From the cell containing the given text, extract its center point as (X, Y) coordinate. 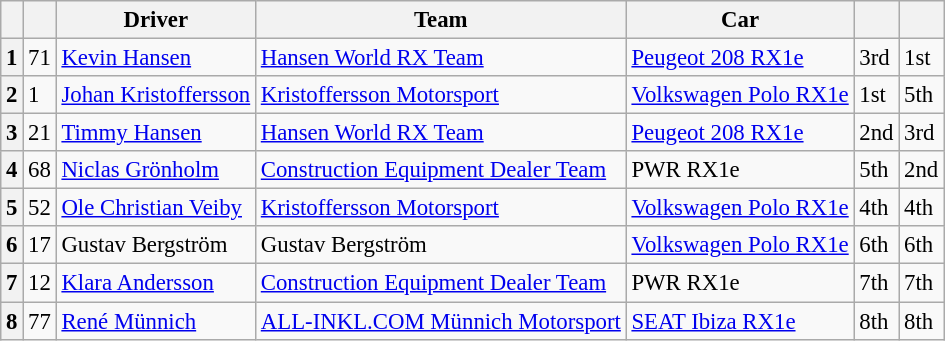
Niclas Grönholm (156, 170)
Klara Andersson (156, 283)
71 (40, 58)
77 (40, 321)
Driver (156, 20)
3 (12, 133)
Timmy Hansen (156, 133)
6 (12, 245)
7 (12, 283)
12 (40, 283)
Team (440, 20)
René Münnich (156, 321)
52 (40, 208)
SEAT Ibiza RX1e (740, 321)
Kevin Hansen (156, 58)
Car (740, 20)
17 (40, 245)
68 (40, 170)
5 (12, 208)
4 (12, 170)
Ole Christian Veiby (156, 208)
21 (40, 133)
8 (12, 321)
Johan Kristoffersson (156, 95)
2 (12, 95)
ALL-INKL.COM Münnich Motorsport (440, 321)
